From the cell containing the given text, extract its center point as (x, y) coordinate. 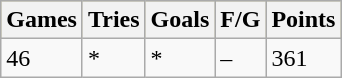
Points (304, 20)
361 (304, 58)
Goals (180, 20)
Games (42, 20)
46 (42, 58)
Tries (114, 20)
– (240, 58)
F/G (240, 20)
